Capture the cell that displays the provided text and extract its (X, Y) central coordinate. 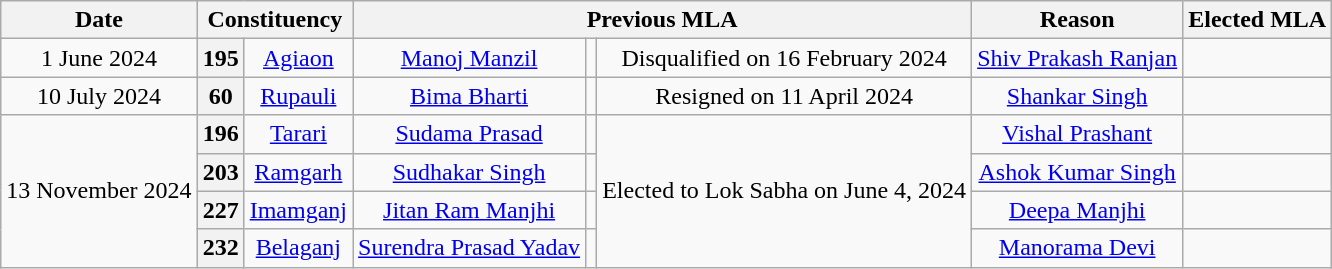
Disqualified on 16 February 2024 (784, 58)
Reason (1078, 20)
13 November 2024 (99, 191)
Surendra Prasad Yadav (470, 248)
Elected MLA (1258, 20)
Ramgarh (298, 172)
Resigned on 11 April 2024 (784, 96)
Jitan Ram Manjhi (470, 210)
195 (220, 58)
Imamganj (298, 210)
227 (220, 210)
10 July 2024 (99, 96)
Shiv Prakash Ranjan (1078, 58)
Elected to Lok Sabha on June 4, 2024 (784, 191)
Sudama Prasad (470, 134)
Constituency (274, 20)
Date (99, 20)
Deepa Manjhi (1078, 210)
Manoj Manzil (470, 58)
Tarari (298, 134)
Manorama Devi (1078, 248)
Ashok Kumar Singh (1078, 172)
196 (220, 134)
Belaganj (298, 248)
Shankar Singh (1078, 96)
232 (220, 248)
1 June 2024 (99, 58)
Previous MLA (662, 20)
Agiaon (298, 58)
203 (220, 172)
Sudhakar Singh (470, 172)
Vishal Prashant (1078, 134)
Bima Bharti (470, 96)
60 (220, 96)
Rupauli (298, 96)
